From the cell containing the given text, extract its center point as [x, y] coordinate. 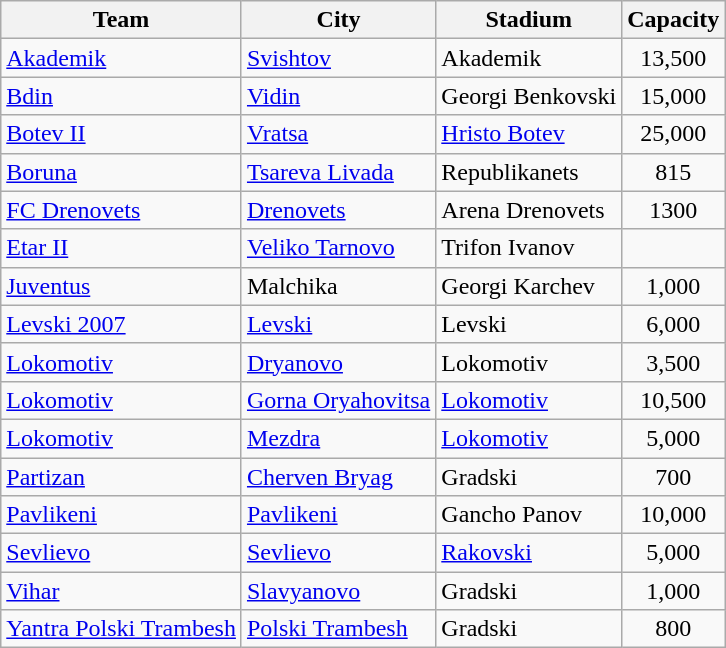
3,500 [674, 362]
Dryanovo [338, 362]
Veliko Tarnovo [338, 248]
Slavyanovo [338, 591]
Boruna [122, 172]
Polski Trambesh [338, 629]
10,000 [674, 515]
6,000 [674, 324]
700 [674, 477]
Juventus [122, 286]
Trifon Ivanov [529, 248]
FC Drenovets [122, 210]
Vidin [338, 96]
Gorna Oryahovitsa [338, 400]
Botev II [122, 134]
25,000 [674, 134]
Georgi Karchev [529, 286]
Gancho Panov [529, 515]
Georgi Benkovski [529, 96]
13,500 [674, 58]
800 [674, 629]
Svishtov [338, 58]
Tsareva Livada [338, 172]
Yantra Polski Trambesh [122, 629]
Stadium [529, 20]
Levski 2007 [122, 324]
Partizan [122, 477]
10,500 [674, 400]
Rakovski [529, 553]
15,000 [674, 96]
Team [122, 20]
Republikanets [529, 172]
1300 [674, 210]
Vihar [122, 591]
Cherven Bryag [338, 477]
815 [674, 172]
Drenovets [338, 210]
Bdin [122, 96]
Malchika [338, 286]
Arena Drenovets [529, 210]
City [338, 20]
Vratsa [338, 134]
Mezdra [338, 438]
Hristo Botev [529, 134]
Capacity [674, 20]
Etar II [122, 248]
